Detect which cell encompasses the target text, then output its (x, y) center coordinate. 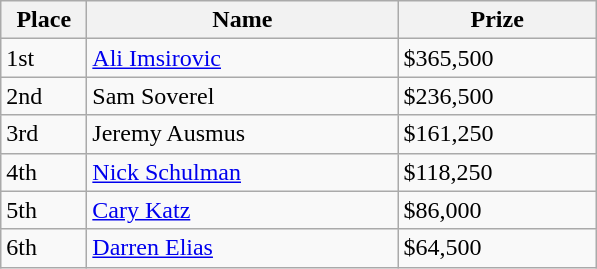
1st (44, 58)
$236,500 (498, 96)
Jeremy Ausmus (242, 134)
Place (44, 20)
Sam Soverel (242, 96)
$161,250 (498, 134)
$64,500 (498, 248)
Prize (498, 20)
$118,250 (498, 172)
6th (44, 248)
Cary Katz (242, 210)
Name (242, 20)
3rd (44, 134)
4th (44, 172)
5th (44, 210)
$365,500 (498, 58)
Nick Schulman (242, 172)
Darren Elias (242, 248)
Ali Imsirovic (242, 58)
$86,000 (498, 210)
2nd (44, 96)
